Output the (X, Y) coordinate of the center of the cell containing the given text.  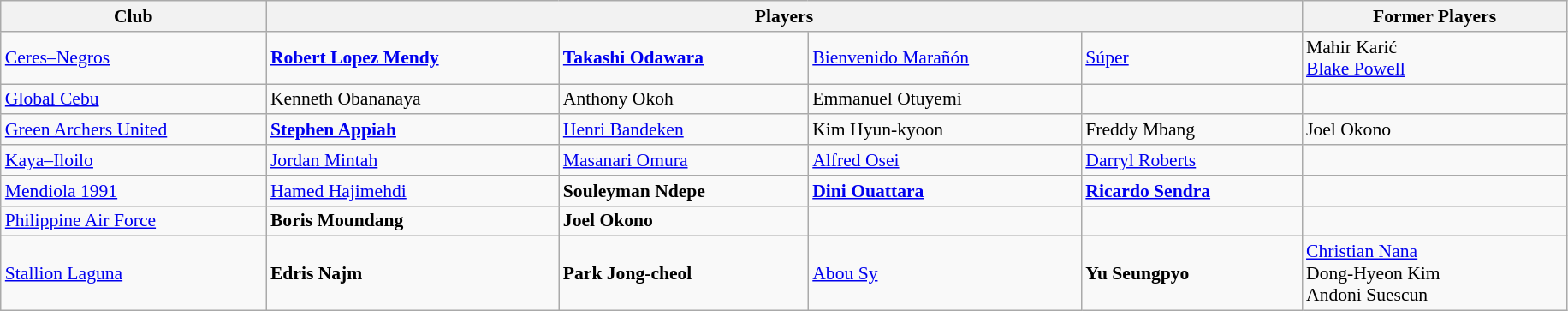
Boris Moundang (413, 221)
Souleyman Ndepe (683, 191)
Súper (1191, 58)
Christian Nana Dong-Hyeon Kim Andoni Suescun (1434, 274)
Abou Sy (945, 274)
Yu Seungpyo (1191, 274)
Club (134, 16)
Freddy Mbang (1191, 130)
Robert Lopez Mendy (413, 58)
Anthony Okoh (683, 99)
Former Players (1434, 16)
Masanari Omura (683, 160)
Stallion Laguna (134, 274)
Edris Najm (413, 274)
Emmanuel Otuyemi (945, 99)
Mahir Karić Blake Powell (1434, 58)
Bienvenido Marañón (945, 58)
Kaya–Iloilo (134, 160)
Kenneth Obananaya (413, 99)
Stephen Appiah (413, 130)
Park Jong-cheol (683, 274)
Dini Ouattara (945, 191)
Alfred Osei (945, 160)
Green Archers United (134, 130)
Hamed Hajimehdi (413, 191)
Kim Hyun-kyoon (945, 130)
Global Cebu (134, 99)
Ceres–Negros (134, 58)
Henri Bandeken (683, 130)
Ricardo Sendra (1191, 191)
Mendiola 1991 (134, 191)
Philippine Air Force (134, 221)
Players (784, 16)
Jordan Mintah (413, 160)
Darryl Roberts (1191, 160)
Takashi Odawara (683, 58)
